Search for the cell housing the specified text and yield its (x, y) center coordinate. 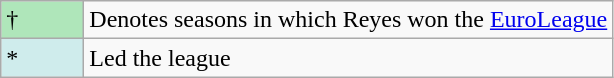
† (42, 20)
* (42, 58)
Denotes seasons in which Reyes won the EuroLeague (348, 20)
Led the league (348, 58)
